For the text-containing cell, return its midpoint in (X, Y) coordinate format. 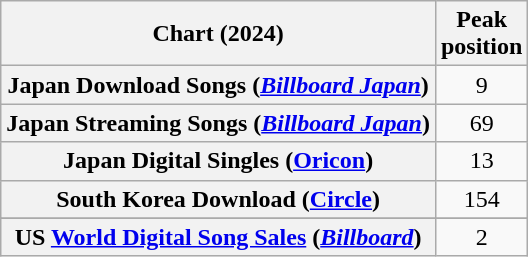
Japan Digital Singles (Oricon) (218, 161)
US World Digital Song Sales (Billboard) (218, 237)
Chart (2024) (218, 34)
2 (481, 237)
Peakposition (481, 34)
69 (481, 123)
South Korea Download (Circle) (218, 199)
13 (481, 161)
9 (481, 85)
154 (481, 199)
Japan Streaming Songs (Billboard Japan) (218, 123)
Japan Download Songs (Billboard Japan) (218, 85)
